Identify which cell holds the provided text, then report its (X, Y) central coordinate. 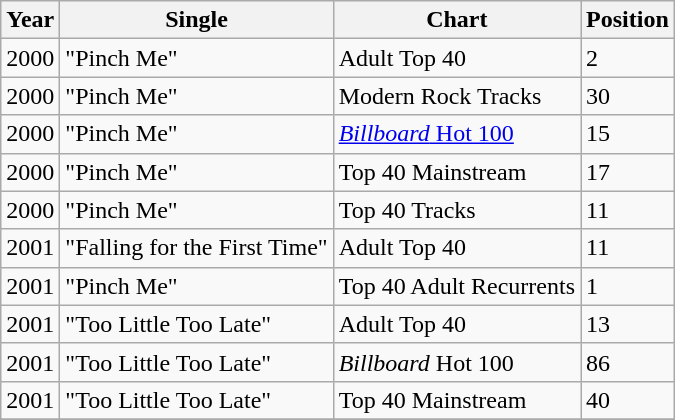
86 (628, 362)
1 (628, 286)
17 (628, 172)
30 (628, 96)
Top 40 Tracks (456, 210)
"Falling for the First Time" (196, 248)
2 (628, 58)
Modern Rock Tracks (456, 96)
Position (628, 20)
Chart (456, 20)
Top 40 Adult Recurrents (456, 286)
Year (30, 20)
13 (628, 324)
15 (628, 134)
Single (196, 20)
40 (628, 400)
